Search for the cell housing the specified text and yield its [X, Y] center coordinate. 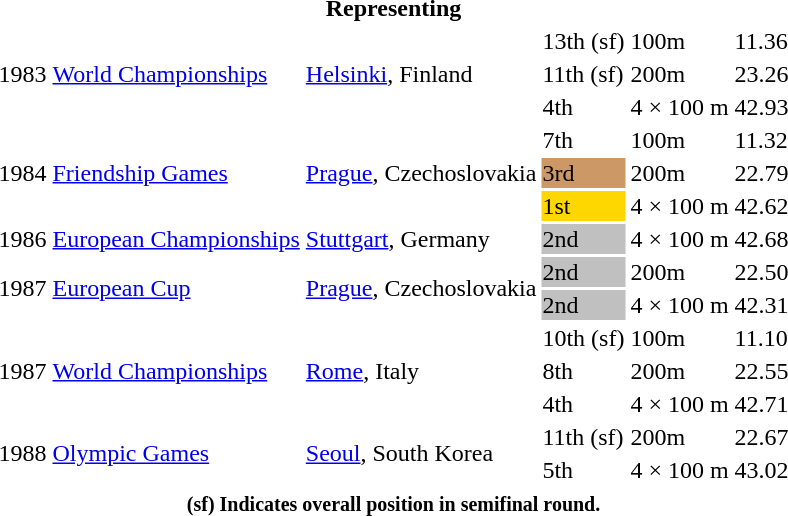
European Championships [176, 239]
Helsinki, Finland [421, 74]
5th [584, 470]
3rd [584, 173]
Rome, Italy [421, 371]
8th [584, 371]
1st [584, 206]
Olympic Games [176, 454]
13th (sf) [584, 41]
Friendship Games [176, 173]
Seoul, South Korea [421, 454]
10th (sf) [584, 338]
European Cup [176, 288]
Stuttgart, Germany [421, 239]
7th [584, 140]
